Identify which cell holds the provided text, then report its [X, Y] central coordinate. 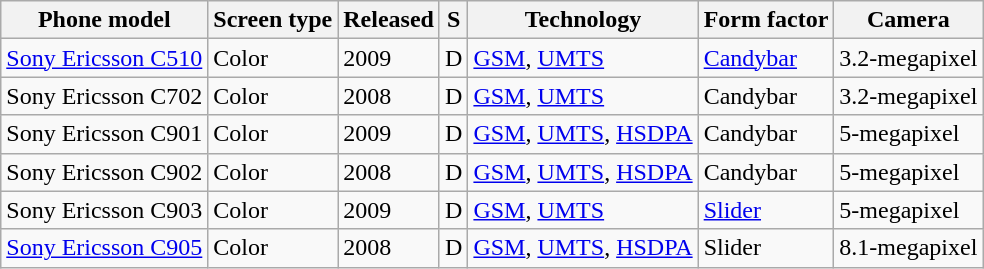
Sony Ericsson C902 [104, 172]
Sony Ericsson C901 [104, 134]
S [453, 20]
8.1-megapixel [908, 248]
Form factor [766, 20]
Sony Ericsson C905 [104, 248]
Sony Ericsson C702 [104, 96]
Released [389, 20]
Phone model [104, 20]
Camera [908, 20]
Sony Ericsson C903 [104, 210]
Sony Ericsson C510 [104, 58]
Technology [583, 20]
Screen type [273, 20]
